Find where the given text appears and provide that cell's center as (X, Y) coordinate. 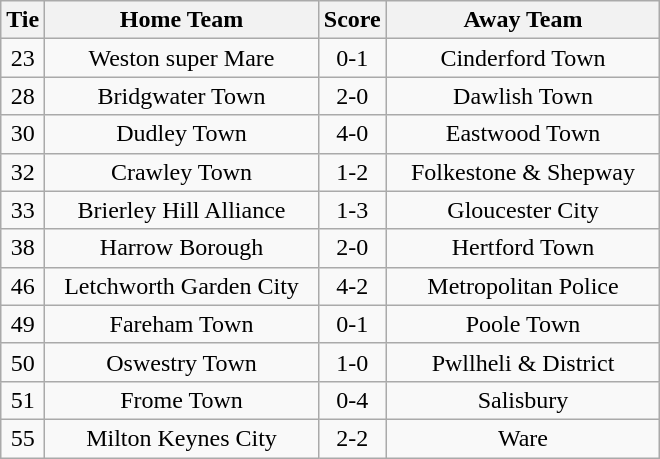
49 (23, 324)
Poole Town (523, 324)
50 (23, 362)
Tie (23, 20)
55 (23, 438)
Oswestry Town (182, 362)
Pwllheli & District (523, 362)
Metropolitan Police (523, 286)
Crawley Town (182, 172)
Harrow Borough (182, 248)
1-0 (352, 362)
Weston super Mare (182, 58)
0-4 (352, 400)
Frome Town (182, 400)
Cinderford Town (523, 58)
1-3 (352, 210)
Milton Keynes City (182, 438)
32 (23, 172)
38 (23, 248)
Salisbury (523, 400)
Letchworth Garden City (182, 286)
51 (23, 400)
46 (23, 286)
Brierley Hill Alliance (182, 210)
28 (23, 96)
4-0 (352, 134)
Bridgwater Town (182, 96)
Ware (523, 438)
4-2 (352, 286)
1-2 (352, 172)
23 (23, 58)
33 (23, 210)
30 (23, 134)
Score (352, 20)
Home Team (182, 20)
Dawlish Town (523, 96)
2-2 (352, 438)
Dudley Town (182, 134)
Fareham Town (182, 324)
Folkestone & Shepway (523, 172)
Hertford Town (523, 248)
Away Team (523, 20)
Eastwood Town (523, 134)
Gloucester City (523, 210)
